Extract the (X, Y) coordinate from the center of the cell holding the provided text.  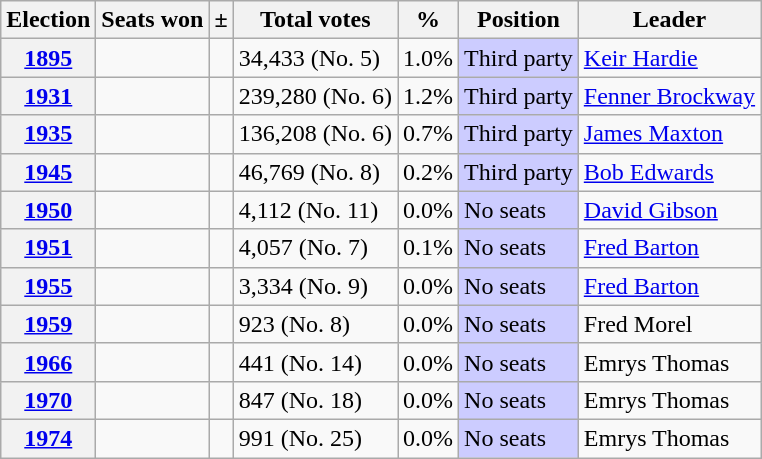
1959 (48, 324)
1945 (48, 172)
1974 (48, 438)
1935 (48, 134)
239,280 (No. 6) (315, 96)
4,057 (No. 7) (315, 248)
Fred Morel (669, 324)
1970 (48, 400)
Fenner Brockway (669, 96)
0.2% (428, 172)
923 (No. 8) (315, 324)
1951 (48, 248)
0.1% (428, 248)
1.2% (428, 96)
1950 (48, 210)
136,208 (No. 6) (315, 134)
441 (No. 14) (315, 362)
Seats won (152, 20)
34,433 (No. 5) (315, 58)
0.7% (428, 134)
% (428, 20)
1955 (48, 286)
Total votes (315, 20)
1895 (48, 58)
1931 (48, 96)
1966 (48, 362)
847 (No. 18) (315, 400)
David Gibson (669, 210)
3,334 (No. 9) (315, 286)
Leader (669, 20)
Bob Edwards (669, 172)
Position (519, 20)
991 (No. 25) (315, 438)
James Maxton (669, 134)
1.0% (428, 58)
± (221, 20)
4,112 (No. 11) (315, 210)
Keir Hardie (669, 58)
Election (48, 20)
46,769 (No. 8) (315, 172)
